Provide the [X, Y] coordinate of the cell's center where the given text is located.  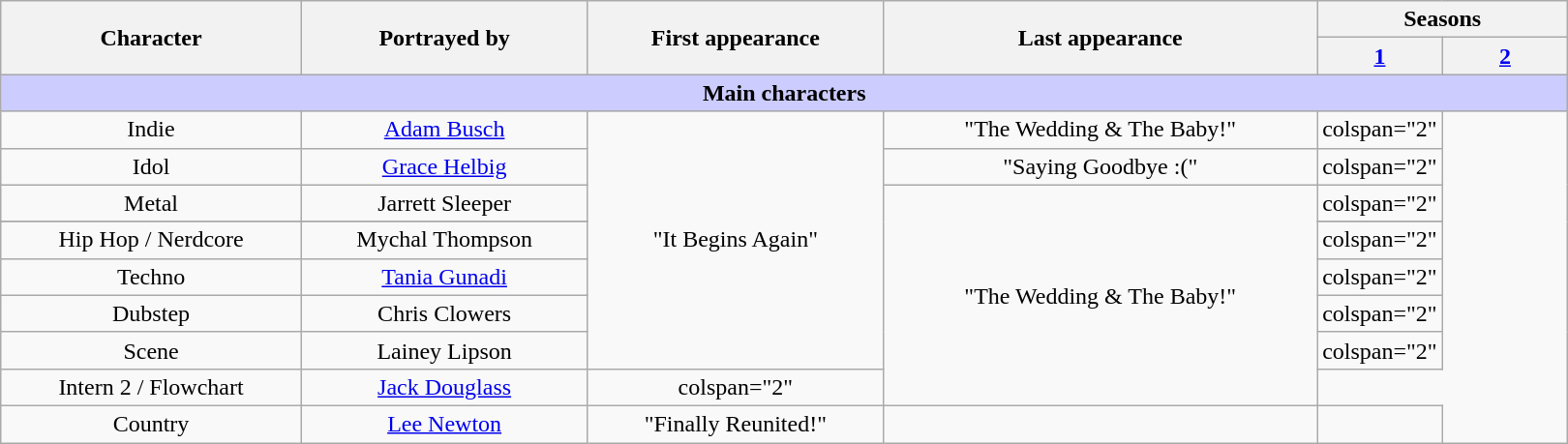
Portrayed by [444, 38]
Chris Clowers [444, 313]
First appearance [736, 38]
Dubstep [151, 313]
Scene [151, 350]
Tania Gunadi [444, 277]
Character [151, 38]
Indie [151, 130]
Idol [151, 166]
Lainey Lipson [444, 350]
Hip Hop / Nerdcore [151, 240]
Main characters [784, 93]
"Finally Reunited!" [736, 424]
2 [1505, 56]
Country [151, 424]
Lee Newton [444, 424]
1 [1380, 56]
"Saying Goodbye :(" [1101, 166]
"It Begins Again" [736, 240]
Last appearance [1101, 38]
Seasons [1442, 19]
Mychal Thompson [444, 240]
Techno [151, 277]
Intern 2 / Flowchart [151, 387]
Metal [151, 203]
Jack Douglass [444, 387]
Jarrett Sleeper [444, 203]
Adam Busch [444, 130]
Grace Helbig [444, 166]
